Extract the [x, y] coordinate from the center of the cell holding the provided text.  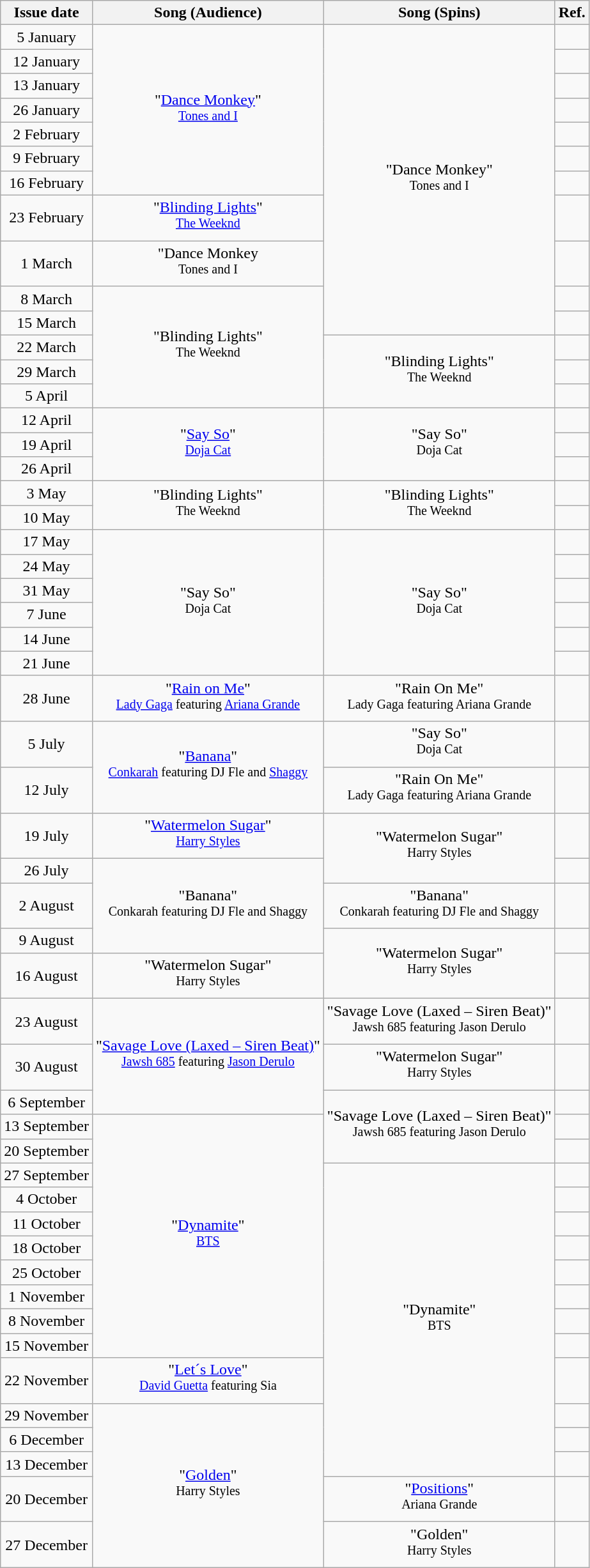
29 November [47, 1415]
1 March [47, 264]
20 December [47, 1499]
12 April [47, 420]
13 September [47, 1126]
16 August [47, 976]
8 November [47, 1321]
12 July [47, 790]
13 January [47, 86]
19 July [47, 836]
"Let´s Love"David Guetta featuring Sia [208, 1381]
"Rain on Me"Lady Gaga featuring Ariana Grande [208, 698]
5 April [47, 396]
14 June [47, 639]
17 May [47, 542]
"Dance MonkeyTones and I [208, 264]
29 March [47, 372]
27 December [47, 1545]
Ref. [571, 13]
21 June [47, 663]
31 May [47, 590]
Song (Spins) [439, 13]
26 January [47, 110]
24 May [47, 566]
"Positions"Ariana Grande [439, 1499]
6 September [47, 1102]
7 June [47, 615]
26 April [47, 469]
11 October [47, 1224]
Issue date [47, 13]
8 March [47, 298]
13 December [47, 1464]
10 May [47, 518]
25 October [47, 1272]
23 August [47, 1022]
Song (Audience) [208, 13]
2 August [47, 906]
20 September [47, 1151]
26 July [47, 871]
6 December [47, 1440]
27 September [47, 1175]
15 November [47, 1346]
4 October [47, 1199]
12 January [47, 61]
9 February [47, 158]
30 August [47, 1067]
3 May [47, 493]
9 August [47, 941]
28 June [47, 698]
19 April [47, 445]
22 March [47, 347]
22 November [47, 1381]
5 July [47, 744]
23 February [47, 218]
2 February [47, 134]
5 January [47, 37]
16 February [47, 183]
1 November [47, 1296]
18 October [47, 1248]
15 March [47, 323]
